Detect which cell encompasses the target text, then output its [x, y] center coordinate. 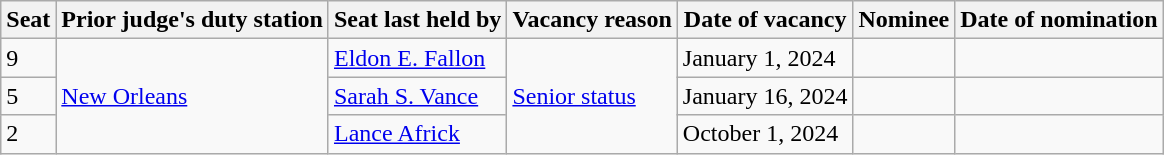
Seat last held by [417, 20]
New Orleans [192, 96]
2 [28, 134]
Date of vacancy [765, 20]
Senior status [592, 96]
Lance Africk [417, 134]
Seat [28, 20]
9 [28, 58]
January 1, 2024 [765, 58]
Date of nomination [1059, 20]
January 16, 2024 [765, 96]
Eldon E. Fallon [417, 58]
Nominee [904, 20]
Vacancy reason [592, 20]
October 1, 2024 [765, 134]
Sarah S. Vance [417, 96]
Prior judge's duty station [192, 20]
5 [28, 96]
